Pinpoint the cell where the given text exists, returning its (X, Y) midpoint coordinate. 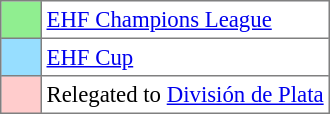
EHF Champions League (185, 20)
EHF Cup (185, 57)
Relegated to División de Plata (185, 95)
